Provide the [X, Y] coordinate of the cell's center where the given text is located.  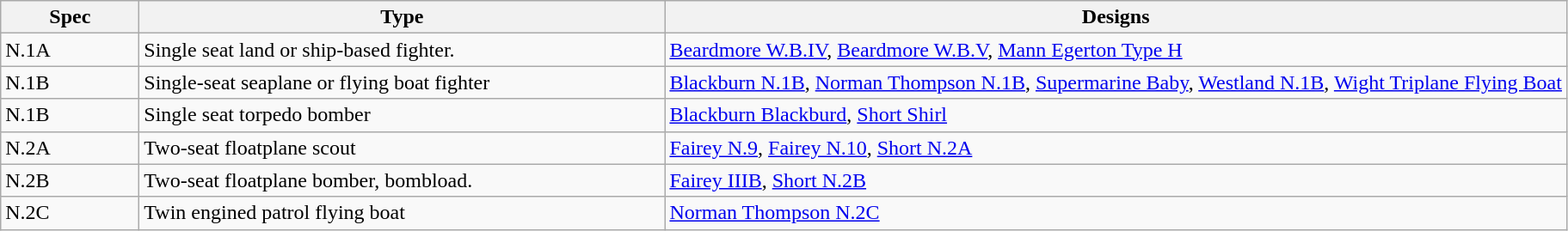
Single seat land or ship-based fighter. [403, 50]
Designs [1116, 17]
N.2B [71, 180]
N.2A [71, 148]
N.2C [71, 213]
Blackburn N.1B, Norman Thompson N.1B, Supermarine Baby, Westland N.1B, Wight Triplane Flying Boat [1116, 82]
Two-seat floatplane scout [403, 148]
Twin engined patrol flying boat [403, 213]
N.1A [71, 50]
Fairey IIIB, Short N.2B [1116, 180]
Norman Thompson N.2C [1116, 213]
Type [403, 17]
Fairey N.9, Fairey N.10, Short N.2A [1116, 148]
Two-seat floatplane bomber, bombload. [403, 180]
Beardmore W.B.IV, Beardmore W.B.V, Mann Egerton Type H [1116, 50]
Spec [71, 17]
Single seat torpedo bomber [403, 115]
Blackburn Blackburd, Short Shirl [1116, 115]
Single-seat seaplane or flying boat fighter [403, 82]
